Capture the cell that displays the provided text and extract its (x, y) central coordinate. 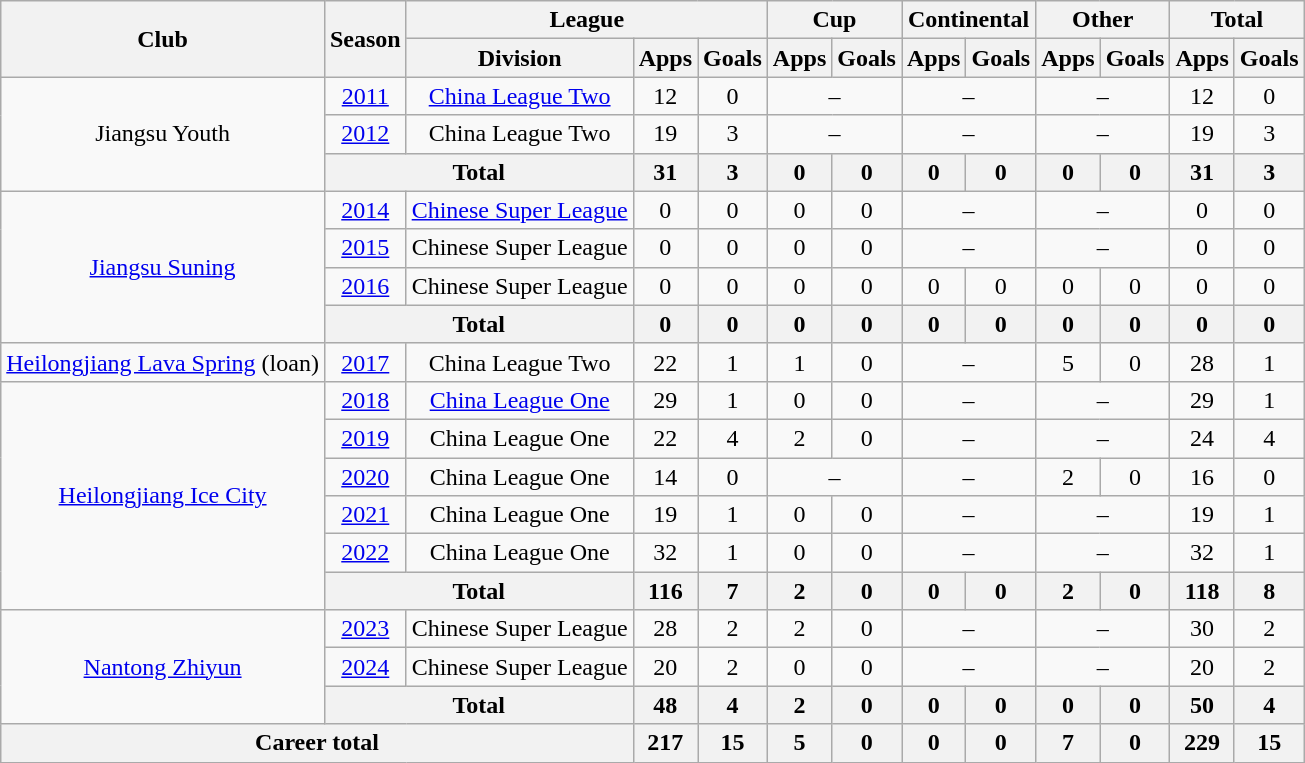
League (586, 20)
2011 (365, 96)
14 (665, 477)
Nantong Zhiyun (163, 667)
Heilongjiang Lava Spring (loan) (163, 362)
Club (163, 39)
Season (365, 39)
217 (665, 743)
2019 (365, 438)
24 (1202, 438)
116 (665, 591)
2012 (365, 134)
16 (1202, 477)
Division (520, 58)
2020 (365, 477)
30 (1202, 629)
Other (1103, 20)
50 (1202, 705)
2015 (365, 248)
2014 (365, 210)
2024 (365, 667)
8 (1269, 591)
2023 (365, 629)
48 (665, 705)
2016 (365, 286)
Continental (969, 20)
Jiangsu Youth (163, 134)
118 (1202, 591)
Career total (317, 743)
229 (1202, 743)
2022 (365, 553)
2017 (365, 362)
2018 (365, 400)
Heilongjiang Ice City (163, 495)
Cup (834, 20)
Jiangsu Suning (163, 267)
2021 (365, 515)
